Detect which cell encompasses the target text, then output its [x, y] center coordinate. 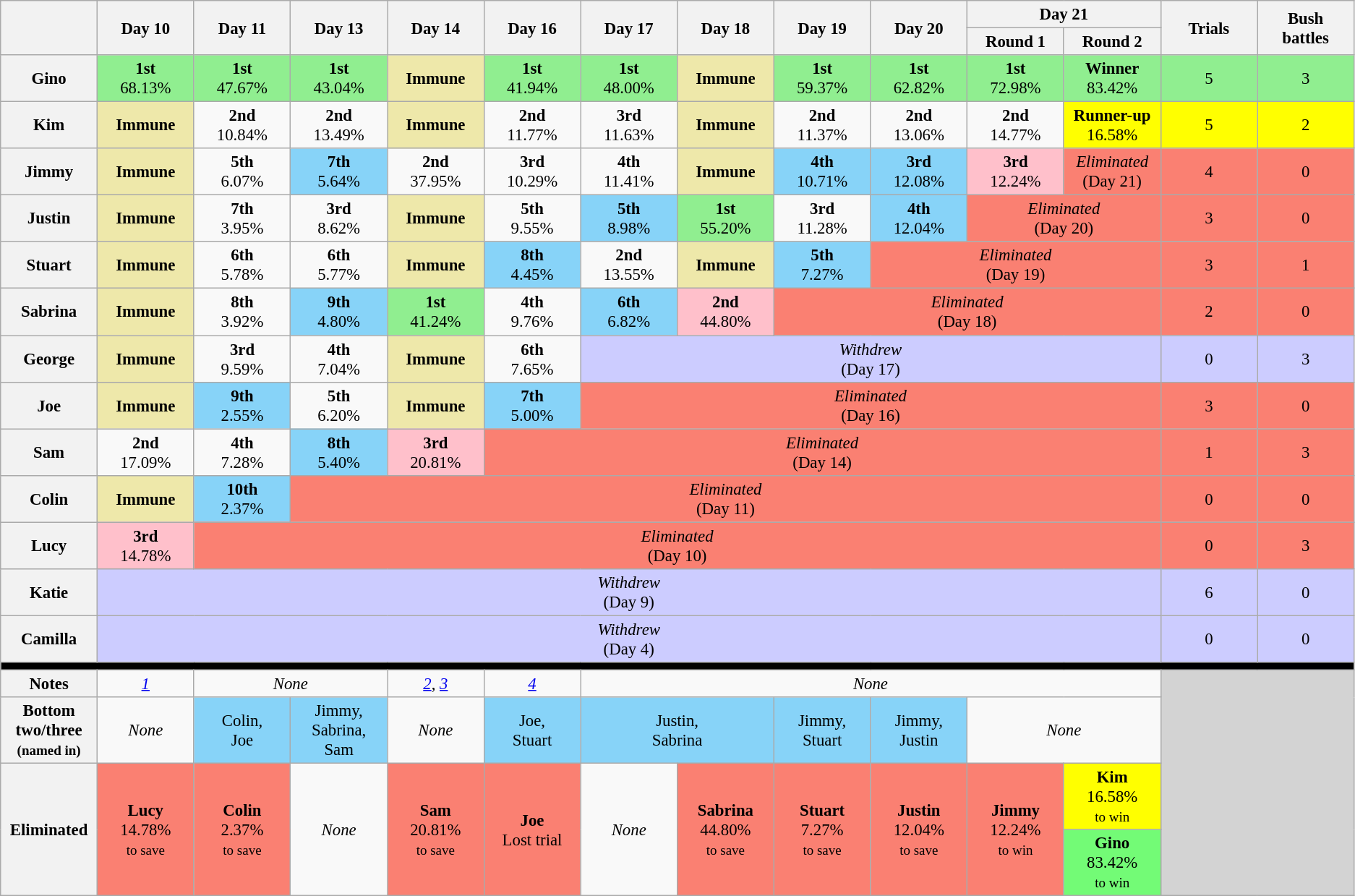
2nd 11.77% [532, 126]
4th 10.71% [822, 172]
4th 11.41% [629, 172]
Stuart7.27%to save [822, 830]
Eliminated(Day 20) [1064, 218]
Eliminated [49, 830]
1st62.82% [919, 78]
Day 19 [822, 27]
Eliminated(Day 16) [871, 405]
2nd 14.77% [1016, 126]
JoeLost trial [532, 830]
Stuart [49, 265]
Sam20.81%to save [436, 830]
Jimmy,Stuart [822, 730]
1st41.24% [436, 312]
5th 9.55% [532, 218]
Eliminated(Day 21) [1112, 172]
Colin2.37%to save [242, 830]
Lucy14.78%to save [145, 830]
1st72.98% [1016, 78]
Sam [49, 453]
2nd 13.49% [339, 126]
1st 55.20% [726, 218]
4th 7.04% [339, 359]
3rd14.78% [145, 545]
Colin [49, 499]
3rd 11.28% [822, 218]
Joe [49, 405]
Eliminated(Day 14) [822, 453]
Katie [49, 593]
9th 4.80% [339, 312]
Jimmy12.24%to win [1016, 830]
Gino83.42%to win [1112, 863]
Sabrina [49, 312]
Jimmy,Sabrina,Sam [339, 730]
George [49, 359]
2, 3 [436, 683]
4th 9.76% [532, 312]
Jimmy,Justin [919, 730]
2nd 13.06% [919, 126]
3rd 20.81% [436, 453]
3rd 11.63% [629, 126]
1st68.13% [145, 78]
3rd12.24% [1016, 172]
6th 5.77% [339, 265]
Day 17 [629, 27]
Day 20 [919, 27]
Gino [49, 78]
7th 3.95% [242, 218]
Justin [49, 218]
Round 2 [1112, 42]
Round 1 [1016, 42]
1st47.67% [242, 78]
Justin,Sabrina [677, 730]
Sabrina44.80%to save [726, 830]
5th 7.27% [822, 265]
Withdrew(Day 9) [629, 593]
Withdrew(Day 4) [629, 639]
1st43.04% [339, 78]
Eliminated(Day 18) [967, 312]
Camilla [49, 639]
Eliminated(Day 11) [726, 499]
Bushbattles [1306, 27]
Day 18 [726, 27]
6th 6.82% [629, 312]
Day 21 [1064, 14]
8th 5.40% [339, 453]
Day 16 [532, 27]
2nd 13.55% [629, 265]
Day 11 [242, 27]
Day 14 [436, 27]
Eliminated(Day 19) [1015, 265]
4th7.28% [242, 453]
9th2.55% [242, 405]
Jimmy [49, 172]
2nd 11.37% [822, 126]
10th 2.37% [242, 499]
Day 10 [145, 27]
2nd 17.09% [145, 453]
2nd 44.80% [726, 312]
Kim [49, 126]
7th 5.00% [532, 405]
1st48.00% [629, 78]
7th 5.64% [339, 172]
Eliminated(Day 10) [677, 545]
Winner83.42% [1112, 78]
1st59.37% [822, 78]
Justin12.04%to save [919, 830]
8th3.92% [242, 312]
Bottom two/three(named in) [49, 730]
6th5.78% [242, 265]
Joe,Stuart [532, 730]
3rd 8.62% [339, 218]
6 [1209, 593]
4th 12.04% [919, 218]
2nd10.84% [242, 126]
Withdrew(Day 17) [871, 359]
Colin,Joe [242, 730]
5th 8.98% [629, 218]
Kim16.58%to win [1112, 797]
Trials [1209, 27]
6th 7.65% [532, 359]
1st41.94% [532, 78]
Runner-up16.58% [1112, 126]
8th 4.45% [532, 265]
5th6.07% [242, 172]
Day 13 [339, 27]
Notes [49, 683]
Lucy [49, 545]
2nd 37.95% [436, 172]
5th 6.20% [339, 405]
3rd9.59% [242, 359]
3rd 12.08% [919, 172]
3rd 10.29% [532, 172]
